Output the [X, Y] coordinate of the center of the cell containing the given text.  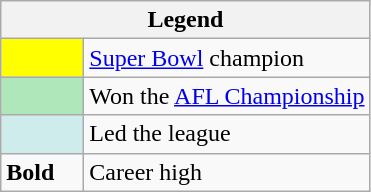
Bold [42, 172]
Led the league [227, 134]
Super Bowl champion [227, 58]
Won the AFL Championship [227, 96]
Legend [186, 20]
Career high [227, 172]
